Pinpoint the cell where the given text exists, returning its [X, Y] midpoint coordinate. 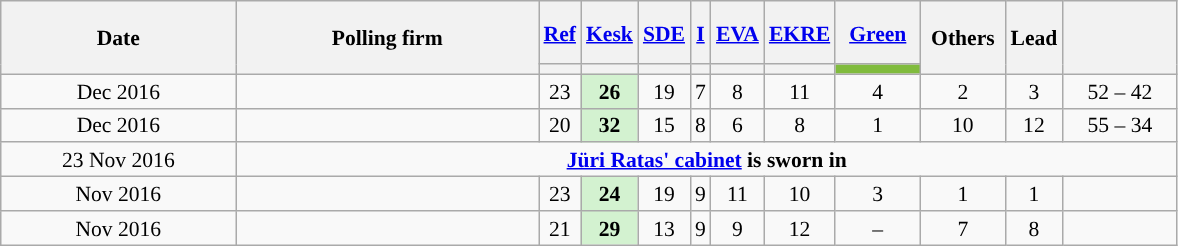
32 [610, 125]
Jüri Ratas' cabinet is sworn in [707, 160]
26 [610, 91]
Lead [1034, 38]
I [700, 32]
24 [610, 194]
Ref [559, 32]
Kesk [610, 32]
13 [664, 228]
EKRE [800, 32]
Others [962, 38]
2 [962, 91]
52 – 42 [1120, 91]
15 [664, 125]
20 [559, 125]
4 [878, 91]
21 [559, 228]
6 [738, 125]
55 – 34 [1120, 125]
SDE [664, 32]
23 Nov 2016 [118, 160]
Polling firm [388, 38]
EVA [738, 32]
Green [878, 32]
Date [118, 38]
29 [610, 228]
– [878, 228]
